Pinpoint the cell where the given text exists, returning its (x, y) midpoint coordinate. 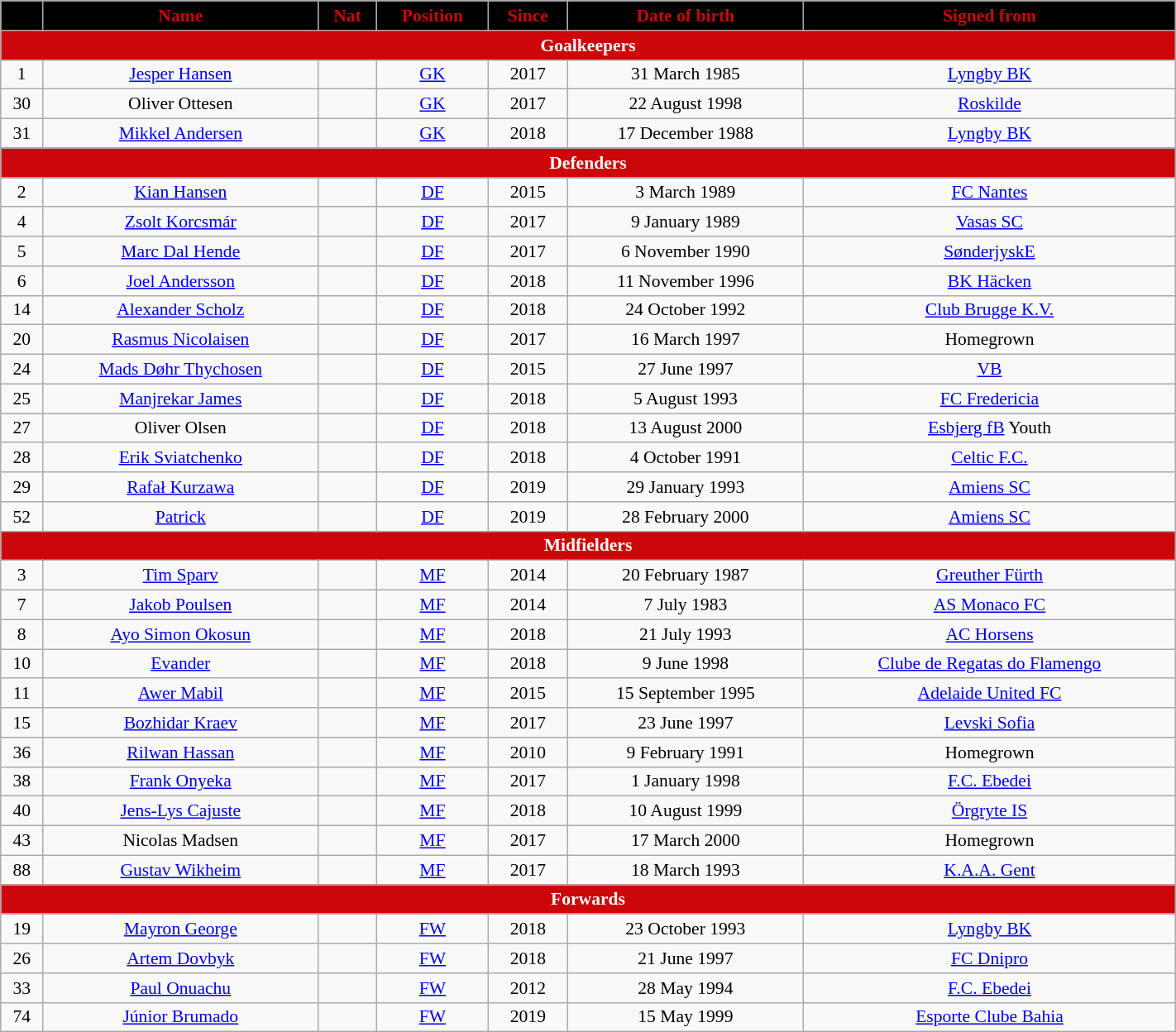
10 August 1999 (686, 811)
23 October 1993 (686, 929)
VB (989, 370)
Mikkel Andersen (180, 134)
20 (22, 340)
Frank Onyeka (180, 781)
Greuther Fürth (989, 576)
21 July 1993 (686, 634)
23 June 1997 (686, 723)
Roskilde (989, 104)
8 (22, 634)
19 (22, 929)
Örgryte IS (989, 811)
52 (22, 517)
28 (22, 458)
Paul Onuachu (180, 988)
17 March 2000 (686, 841)
74 (22, 1017)
24 (22, 370)
Esporte Clube Bahia (989, 1017)
Alexander Scholz (180, 310)
22 August 1998 (686, 104)
27 (22, 428)
3 (22, 576)
3 March 1989 (686, 193)
Goalkeepers (588, 45)
5 August 1993 (686, 399)
9 June 1998 (686, 664)
Zsolt Korcsmár (180, 222)
43 (22, 841)
SønderjyskE (989, 251)
Forwards (588, 900)
14 (22, 310)
Club Brugge K.V. (989, 310)
Date of birth (686, 16)
88 (22, 870)
Adelaide United FC (989, 694)
Defenders (588, 163)
10 (22, 664)
Ayo Simon Okosun (180, 634)
2010 (528, 752)
27 June 1997 (686, 370)
Manjrekar James (180, 399)
Clube de Regatas do Flamengo (989, 664)
Nicolas Madsen (180, 841)
26 (22, 958)
24 October 1992 (686, 310)
1 January 1998 (686, 781)
4 (22, 222)
Bozhidar Kraev (180, 723)
29 January 1993 (686, 487)
Artem Dovbyk (180, 958)
Awer Mabil (180, 694)
31 (22, 134)
31 March 1985 (686, 74)
Júnior Brumado (180, 1017)
11 (22, 694)
2 (22, 193)
Mayron George (180, 929)
Tim Sparv (180, 576)
17 December 1988 (686, 134)
36 (22, 752)
40 (22, 811)
Joel Andersson (180, 281)
FC Dnipro (989, 958)
33 (22, 988)
18 March 1993 (686, 870)
1 (22, 74)
Marc Dal Hende (180, 251)
7 (22, 605)
Rilwan Hassan (180, 752)
4 October 1991 (686, 458)
Evander (180, 664)
Oliver Ottesen (180, 104)
Patrick (180, 517)
Celtic F.C. (989, 458)
Oliver Olsen (180, 428)
9 February 1991 (686, 752)
Since (528, 16)
Name (180, 16)
9 January 1989 (686, 222)
6 November 1990 (686, 251)
13 August 2000 (686, 428)
2012 (528, 988)
Gustav Wikheim (180, 870)
11 November 1996 (686, 281)
25 (22, 399)
16 March 1997 (686, 340)
7 July 1983 (686, 605)
AC Horsens (989, 634)
Vasas SC (989, 222)
20 February 1987 (686, 576)
Signed from (989, 16)
FC Nantes (989, 193)
29 (22, 487)
15 May 1999 (686, 1017)
Jakob Poulsen (180, 605)
Kian Hansen (180, 193)
38 (22, 781)
Position (433, 16)
15 (22, 723)
Nat (347, 16)
Mads Døhr Thychosen (180, 370)
Rasmus Nicolaisen (180, 340)
Rafał Kurzawa (180, 487)
AS Monaco FC (989, 605)
Midfielders (588, 546)
28 February 2000 (686, 517)
FC Fredericia (989, 399)
6 (22, 281)
15 September 1995 (686, 694)
Esbjerg fB Youth (989, 428)
5 (22, 251)
28 May 1994 (686, 988)
Erik Sviatchenko (180, 458)
Jens-Lys Cajuste (180, 811)
30 (22, 104)
K.A.A. Gent (989, 870)
BK Häcken (989, 281)
21 June 1997 (686, 958)
Levski Sofia (989, 723)
Jesper Hansen (180, 74)
